Return the [X, Y] coordinate for the center point of the cell that contains the specified text.  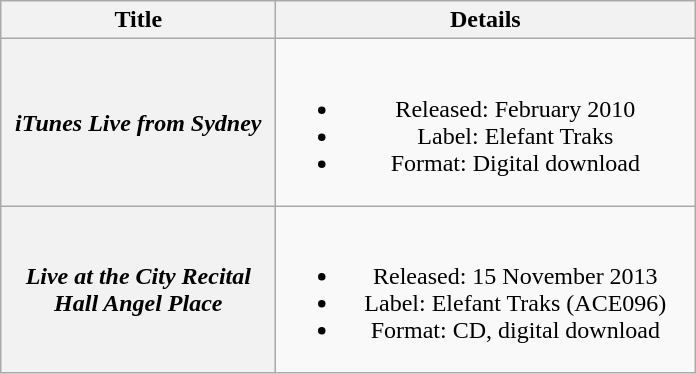
Details [486, 20]
Title [138, 20]
iTunes Live from Sydney [138, 122]
Released: 15 November 2013Label: Elefant Traks (ACE096)Format: CD, digital download [486, 290]
Live at the City Recital Hall Angel Place [138, 290]
Released: February 2010Label: Elefant TraksFormat: Digital download [486, 122]
